Identify which cell holds the provided text, then report its (X, Y) central coordinate. 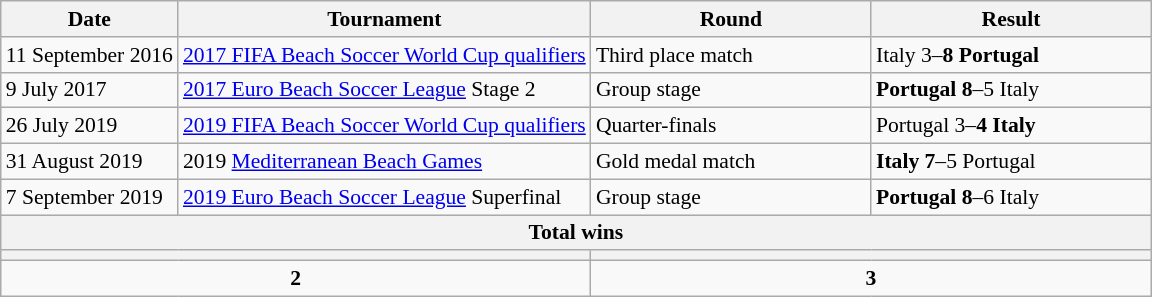
Portugal 8–6 Italy (1011, 197)
26 July 2019 (90, 126)
Italy 3–8 Portugal (1011, 55)
2017 Euro Beach Soccer League Stage 2 (384, 90)
Italy 7–5 Portugal (1011, 162)
2019 Euro Beach Soccer League Superfinal (384, 197)
Portugal 8–5 Italy (1011, 90)
Portugal 3–4 Italy (1011, 126)
2017 FIFA Beach Soccer World Cup qualifiers (384, 55)
Total wins (576, 233)
Third place match (731, 55)
11 September 2016 (90, 55)
3 (871, 279)
9 July 2017 (90, 90)
Tournament (384, 19)
2 (296, 279)
Date (90, 19)
7 September 2019 (90, 197)
Gold medal match (731, 162)
2019 FIFA Beach Soccer World Cup qualifiers (384, 126)
2019 Mediterranean Beach Games (384, 162)
31 August 2019 (90, 162)
Quarter-finals (731, 126)
Result (1011, 19)
Round (731, 19)
